Locate the cell with the specified text and output its (x, y) center coordinate. 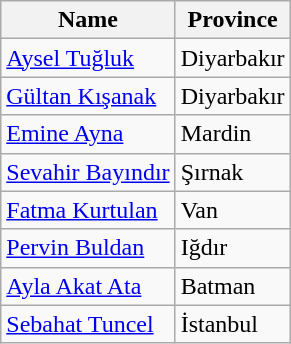
Emine Ayna (88, 134)
Fatma Kurtulan (88, 210)
Sevahir Bayındır (88, 172)
İstanbul (232, 324)
Şırnak (232, 172)
Name (88, 20)
Mardin (232, 134)
Sebahat Tuncel (88, 324)
Pervin Buldan (88, 248)
Ayla Akat Ata (88, 286)
Gültan Kışanak (88, 96)
Aysel Tuğluk (88, 58)
Batman (232, 286)
Iğdır (232, 248)
Van (232, 210)
Province (232, 20)
